Locate the cell with the specified text and output its [X, Y] center coordinate. 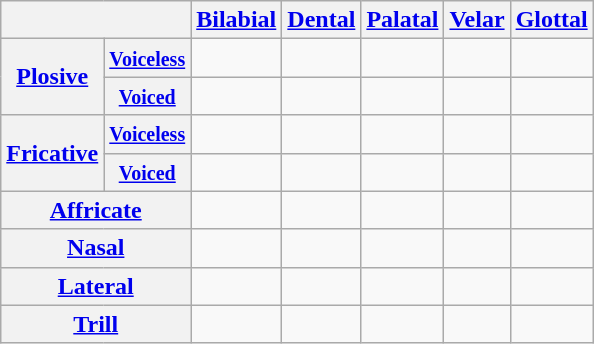
Dental [322, 20]
Trill [96, 324]
Plosive [52, 77]
Glottal [552, 20]
Fricative [52, 153]
Palatal [402, 20]
Affricate [96, 210]
Lateral [96, 286]
Velar [477, 20]
Bilabial [236, 20]
Nasal [96, 248]
